Extract the [x, y] coordinate from the center of the cell holding the provided text.  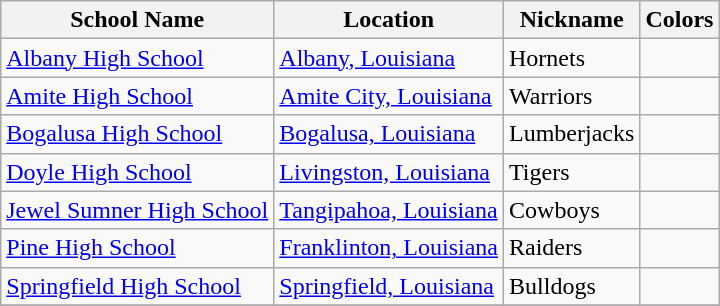
Warriors [572, 96]
Albany, Louisiana [389, 58]
Tangipahoa, Louisiana [389, 210]
Doyle High School [138, 172]
Hornets [572, 58]
Amite High School [138, 96]
Jewel Sumner High School [138, 210]
Lumberjacks [572, 134]
Bogalusa, Louisiana [389, 134]
Amite City, Louisiana [389, 96]
Bogalusa High School [138, 134]
Nickname [572, 20]
Albany High School [138, 58]
Livingston, Louisiana [389, 172]
Springfield, Louisiana [389, 286]
Springfield High School [138, 286]
Cowboys [572, 210]
Location [389, 20]
Tigers [572, 172]
Bulldogs [572, 286]
Colors [680, 20]
Raiders [572, 248]
School Name [138, 20]
Pine High School [138, 248]
Franklinton, Louisiana [389, 248]
